For the text-containing cell, return its midpoint in [X, Y] coordinate format. 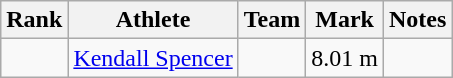
Mark [345, 20]
8.01 m [345, 58]
Rank [34, 20]
Team [272, 20]
Kendall Spencer [153, 58]
Athlete [153, 20]
Notes [417, 20]
